Return (X, Y) of the center of cell containing provided text 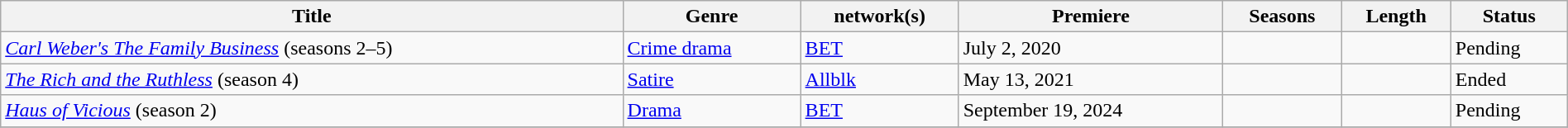
Premiere (1091, 17)
July 2, 2020 (1091, 48)
Ended (1508, 79)
May 13, 2021 (1091, 79)
Length (1396, 17)
Allblk (880, 79)
The Rich and the Ruthless (season 4) (312, 79)
Haus of Vicious (season 2) (312, 111)
September 19, 2024 (1091, 111)
Satire (711, 79)
Status (1508, 17)
network(s) (880, 17)
Genre (711, 17)
Carl Weber's The Family Business (seasons 2–5) (312, 48)
Drama (711, 111)
Crime drama (711, 48)
Title (312, 17)
Seasons (1282, 17)
